Determine the (X, Y) coordinate at the center of the cell enclosing the given text.  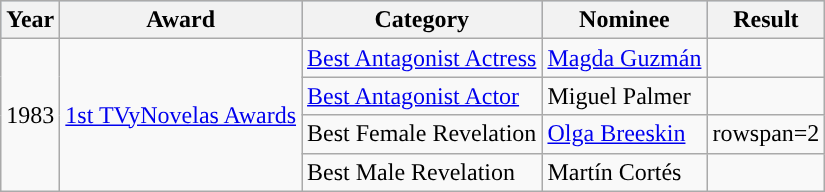
Award (181, 20)
Magda Guzmán (624, 58)
Best Male Revelation (422, 172)
rowspan=2 (766, 134)
1st TVyNovelas Awards (181, 115)
Martín Cortés (624, 172)
Result (766, 20)
Nominee (624, 20)
Olga Breeskin (624, 134)
Miguel Palmer (624, 96)
Year (30, 20)
Best Female Revelation (422, 134)
1983 (30, 115)
Category (422, 20)
Best Antagonist Actor (422, 96)
Best Antagonist Actress (422, 58)
